Search for the cell housing the specified text and yield its (X, Y) center coordinate. 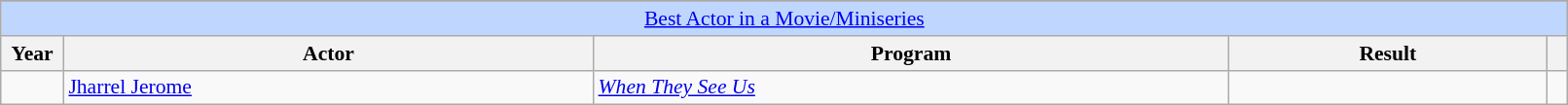
Result (1388, 53)
Best Actor in a Movie/Miniseries (784, 18)
When They See Us (911, 87)
Program (911, 53)
Actor (328, 53)
Jharrel Jerome (328, 87)
Year (33, 53)
